Find where the given text appears and provide that cell's center as [X, Y] coordinate. 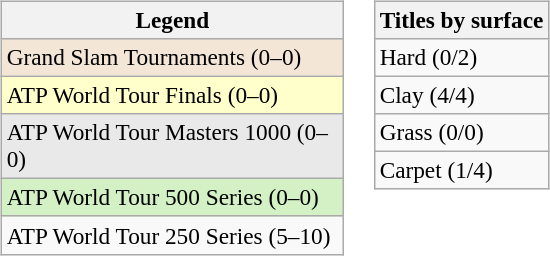
Carpet (1/4) [462, 171]
Titles by surface [462, 20]
ATP World Tour 500 Series (0–0) [172, 198]
Grand Slam Tournaments (0–0) [172, 57]
ATP World Tour Masters 1000 (0–0) [172, 146]
ATP World Tour Finals (0–0) [172, 95]
ATP World Tour 250 Series (5–10) [172, 235]
Legend [172, 20]
Hard (0/2) [462, 57]
Grass (0/0) [462, 133]
Clay (4/4) [462, 95]
